Scan for the cell matching the given text and deliver its [X, Y] coordinate at center. 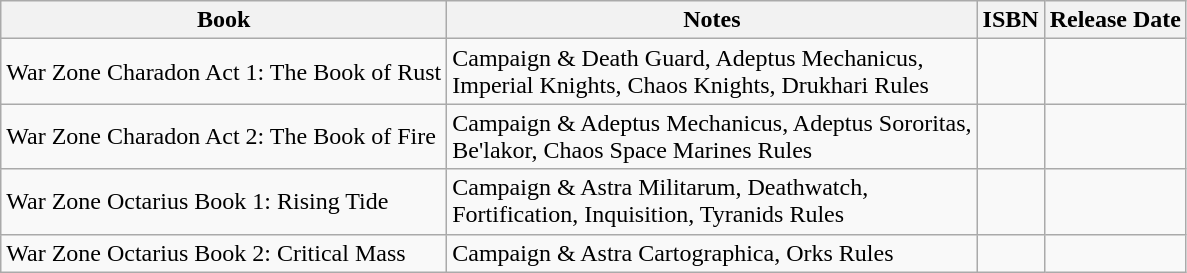
Campaign & Astra Militarum, Deathwatch, Fortification, Inquisition, Tyranids Rules [712, 202]
War Zone Octarius Book 1: Rising Tide [224, 202]
Campaign & Death Guard, Adeptus Mechanicus, Imperial Knights, Chaos Knights, Drukhari Rules [712, 72]
Campaign & Adeptus Mechanicus, Adeptus Sororitas, Be'lakor, Chaos Space Marines Rules [712, 136]
War Zone Charadon Act 2: The Book of Fire [224, 136]
Release Date [1115, 20]
Campaign & Astra Cartographica, Orks Rules [712, 253]
Book [224, 20]
ISBN [1010, 20]
War Zone Charadon Act 1: The Book of Rust [224, 72]
Notes [712, 20]
War Zone Octarius Book 2: Critical Mass [224, 253]
